Determine the [x, y] coordinate at the center of the cell enclosing the given text.  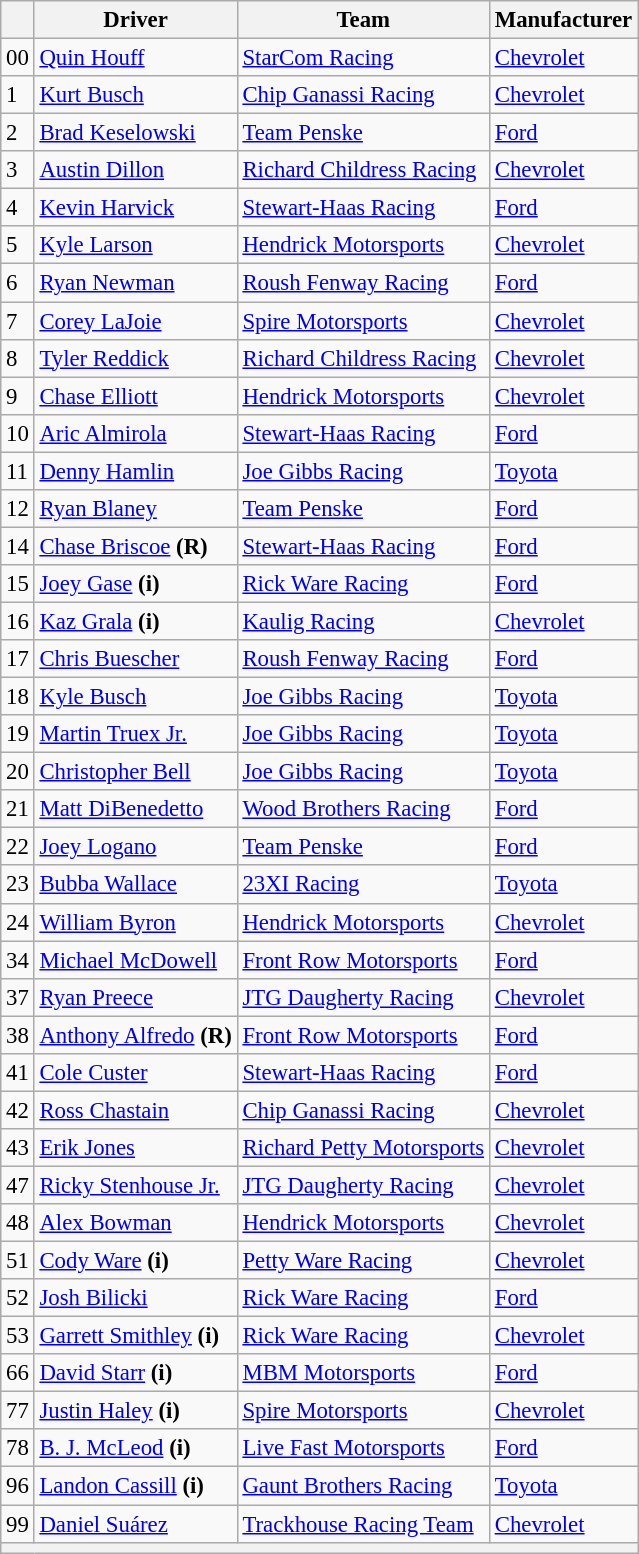
Justin Haley (i) [136, 1411]
Corey LaJoie [136, 321]
66 [18, 1373]
12 [18, 509]
Chase Elliott [136, 396]
21 [18, 809]
William Byron [136, 922]
77 [18, 1411]
Joey Logano [136, 847]
38 [18, 1035]
Richard Petty Motorsports [363, 1148]
16 [18, 621]
11 [18, 471]
00 [18, 58]
Ricky Stenhouse Jr. [136, 1185]
Kaz Grala (i) [136, 621]
99 [18, 1524]
Gaunt Brothers Racing [363, 1486]
Anthony Alfredo (R) [136, 1035]
96 [18, 1486]
Team [363, 20]
Ryan Blaney [136, 509]
Christopher Bell [136, 772]
Michael McDowell [136, 960]
Kevin Harvick [136, 208]
Petty Ware Racing [363, 1261]
78 [18, 1449]
Joey Gase (i) [136, 584]
7 [18, 321]
Garrett Smithley (i) [136, 1336]
Denny Hamlin [136, 471]
34 [18, 960]
Manufacturer [563, 20]
Cody Ware (i) [136, 1261]
23 [18, 885]
Tyler Reddick [136, 358]
20 [18, 772]
23XI Racing [363, 885]
David Starr (i) [136, 1373]
Martin Truex Jr. [136, 734]
Austin Dillon [136, 170]
17 [18, 659]
4 [18, 208]
10 [18, 433]
Kurt Busch [136, 95]
5 [18, 245]
Kyle Larson [136, 245]
Brad Keselowski [136, 133]
51 [18, 1261]
6 [18, 283]
Erik Jones [136, 1148]
2 [18, 133]
MBM Motorsports [363, 1373]
1 [18, 95]
37 [18, 997]
42 [18, 1110]
24 [18, 922]
3 [18, 170]
Chris Buescher [136, 659]
Chase Briscoe (R) [136, 546]
Trackhouse Racing Team [363, 1524]
Ryan Newman [136, 283]
53 [18, 1336]
Matt DiBenedetto [136, 809]
B. J. McLeod (i) [136, 1449]
41 [18, 1073]
8 [18, 358]
15 [18, 584]
19 [18, 734]
Josh Bilicki [136, 1298]
Bubba Wallace [136, 885]
Wood Brothers Racing [363, 809]
43 [18, 1148]
Aric Almirola [136, 433]
22 [18, 847]
18 [18, 697]
Kyle Busch [136, 697]
Cole Custer [136, 1073]
52 [18, 1298]
47 [18, 1185]
Driver [136, 20]
Ryan Preece [136, 997]
Ross Chastain [136, 1110]
14 [18, 546]
StarCom Racing [363, 58]
Live Fast Motorsports [363, 1449]
Quin Houff [136, 58]
Landon Cassill (i) [136, 1486]
Daniel Suárez [136, 1524]
9 [18, 396]
Kaulig Racing [363, 621]
48 [18, 1223]
Alex Bowman [136, 1223]
